Output the (x, y) coordinate of the center of the cell containing the given text.  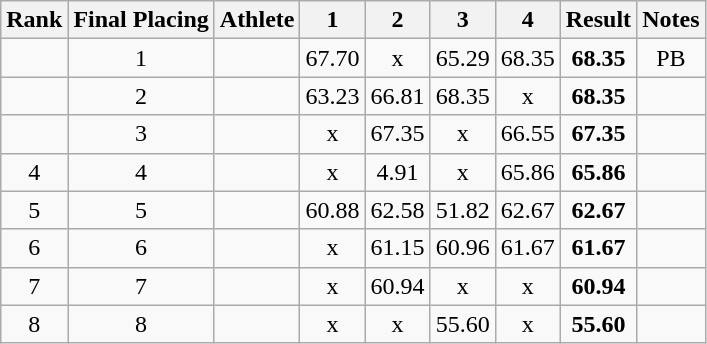
60.88 (332, 210)
63.23 (332, 96)
Rank (34, 20)
66.55 (528, 134)
PB (671, 58)
Final Placing (141, 20)
Athlete (257, 20)
66.81 (398, 96)
4.91 (398, 172)
65.29 (462, 58)
62.58 (398, 210)
51.82 (462, 210)
60.96 (462, 248)
Notes (671, 20)
67.70 (332, 58)
Result (598, 20)
61.15 (398, 248)
